Identify which cell holds the provided text, then report its [X, Y] central coordinate. 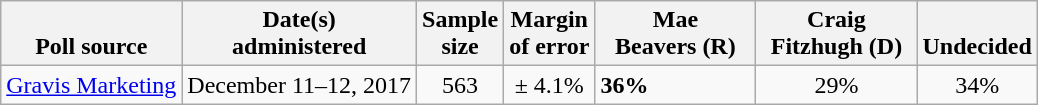
34% [977, 85]
Gravis Marketing [92, 85]
Marginof error [550, 34]
29% [836, 85]
Undecided [977, 34]
± 4.1% [550, 85]
Poll source [92, 34]
Date(s)administered [300, 34]
CraigFitzhugh (D) [836, 34]
MaeBeavers (R) [676, 34]
Samplesize [460, 34]
December 11–12, 2017 [300, 85]
36% [676, 85]
563 [460, 85]
